Provide the [x, y] coordinate of the cell's center where the given text is located.  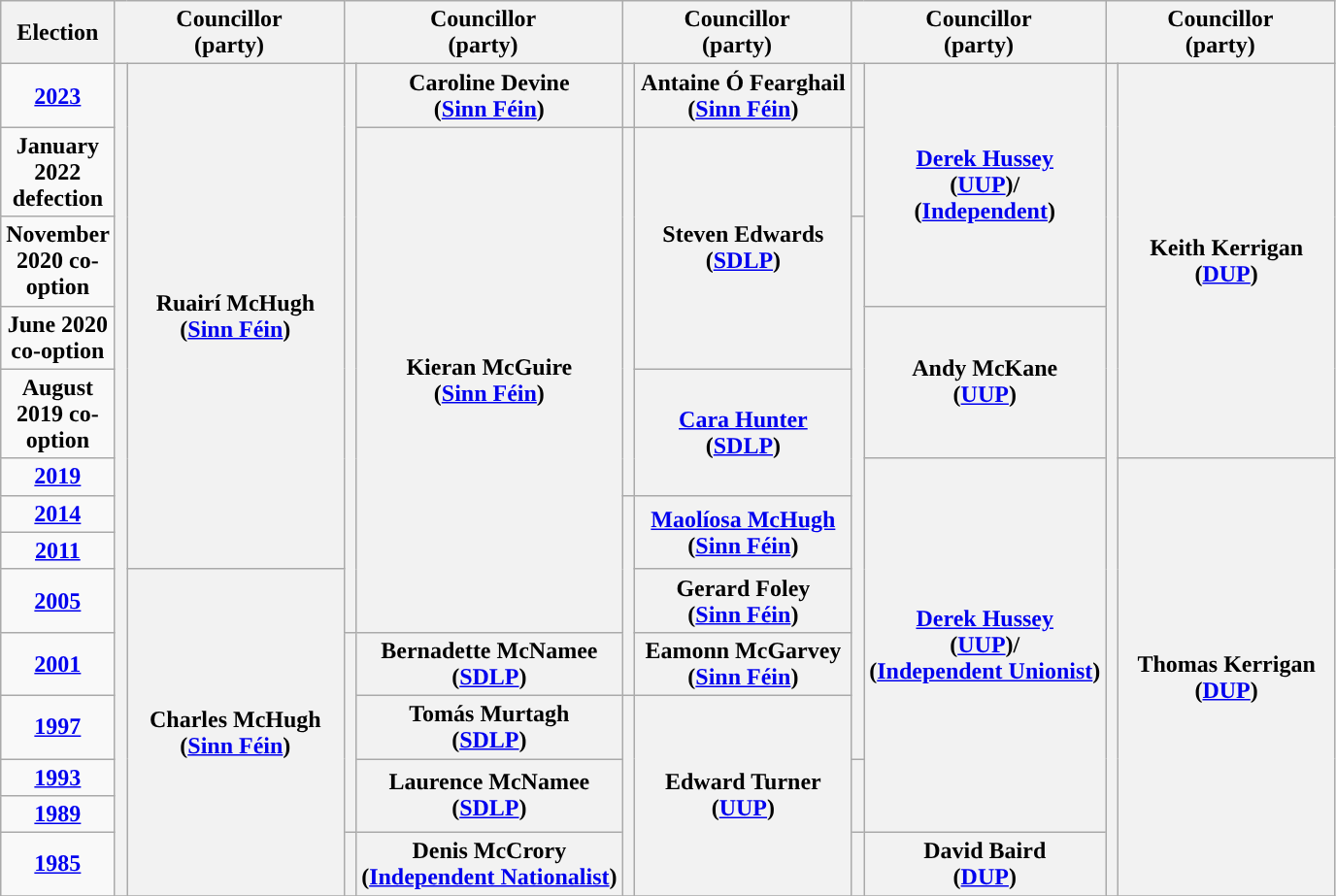
2011 [58, 550]
1985 [58, 864]
2001 [58, 664]
Derek Hussey (UUP)/ (Independent) [985, 184]
1997 [58, 726]
Laurence McNamee (SDLP) [489, 796]
Derek Hussey (UUP)/ (Independent Unionist) [985, 646]
Caroline Devine (Sinn Féin) [489, 95]
Eamonn McGarvey (Sinn Féin) [744, 664]
August 2019 co-option [58, 414]
November 2020 co-option [58, 261]
Steven Edwards (SDLP) [744, 249]
Thomas Kerrigan (DUP) [1226, 678]
Gerard Foley (Sinn Féin) [744, 600]
2014 [58, 514]
Ruairí McHugh (Sinn Féin) [236, 316]
Charles McHugh (Sinn Féin) [236, 732]
2019 [58, 477]
Tomás Murtagh (SDLP) [489, 726]
Bernadette McNamee (SDLP) [489, 664]
Denis McCrory (Independent Nationalist) [489, 864]
Keith Kerrigan (DUP) [1226, 261]
Andy McKane (UUP) [985, 382]
1993 [58, 778]
Election [58, 33]
David Baird (DUP) [985, 864]
June 2020 co-option [58, 338]
Edward Turner (UUP) [744, 795]
2023 [58, 95]
1989 [58, 814]
Kieran McGuire (Sinn Féin) [489, 380]
January 2022 defection [58, 172]
2005 [58, 600]
Antaine Ó Fearghail (Sinn Féin) [744, 95]
Cara Hunter (SDLP) [744, 432]
Maolíosa McHugh (Sinn Féin) [744, 532]
